Return the (x, y) coordinate for the center point of the cell that contains the specified text.  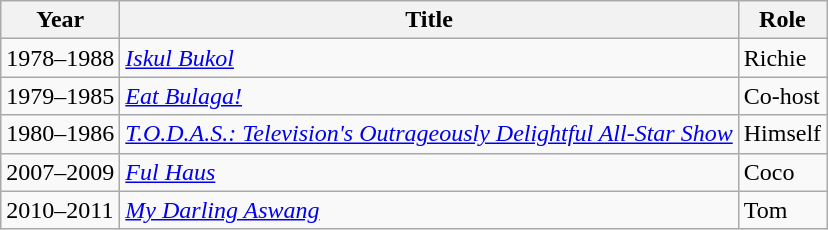
Year (60, 20)
Richie (782, 58)
Himself (782, 134)
Title (429, 20)
Ful Haus (429, 172)
2007–2009 (60, 172)
Role (782, 20)
2010–2011 (60, 210)
Coco (782, 172)
My Darling Aswang (429, 210)
Eat Bulaga! (429, 96)
1980–1986 (60, 134)
T.O.D.A.S.: Television's Outrageously Delightful All-Star Show (429, 134)
1979–1985 (60, 96)
Tom (782, 210)
1978–1988 (60, 58)
Iskul Bukol (429, 58)
Co-host (782, 96)
